Locate the cell with the specified text and output its [X, Y] center coordinate. 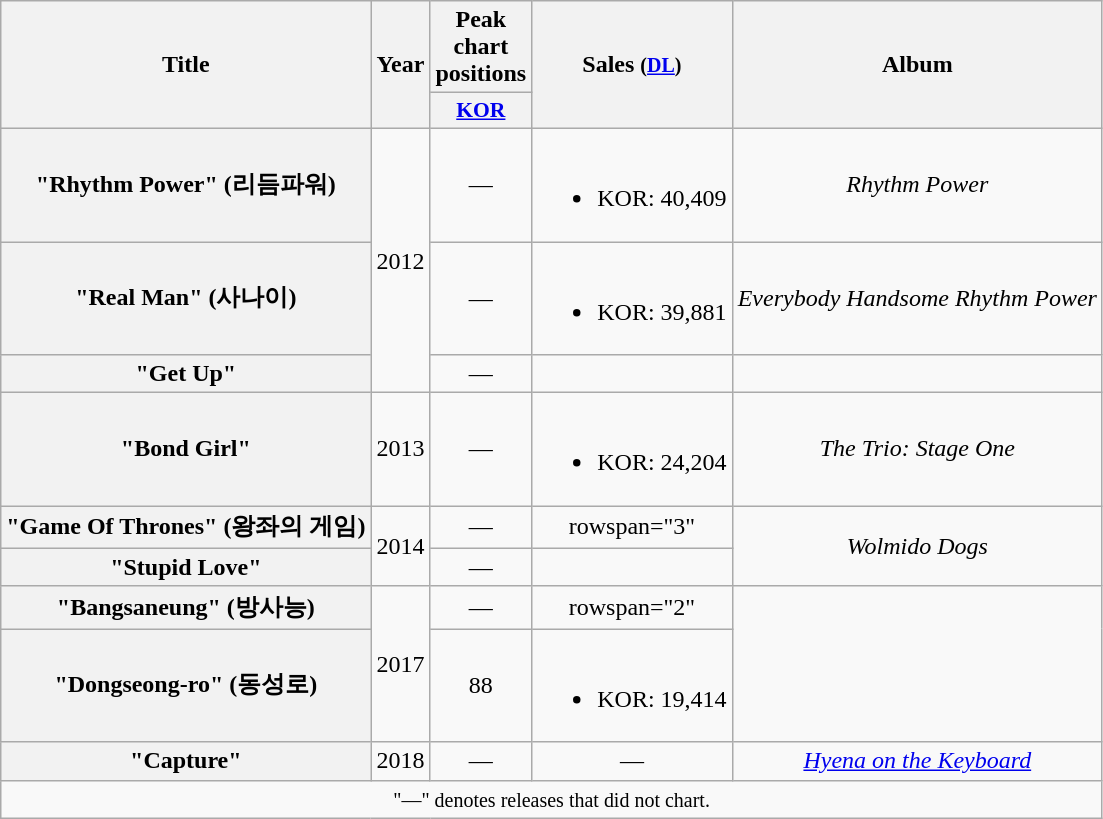
"Rhythm Power" (리듬파워) [186, 184]
KOR: 24,204 [632, 450]
Hyena on the Keyboard [917, 761]
"Get Up" [186, 374]
2013 [400, 450]
"Game Of Thrones" (왕좌의 게임) [186, 528]
"Dongseong-ro" (동성로) [186, 686]
Title [186, 65]
KOR: 40,409 [632, 184]
"Stupid Love" [186, 567]
2014 [400, 546]
Year [400, 65]
"Bangsaneung" (방사능) [186, 608]
KOR: 19,414 [632, 686]
2017 [400, 664]
Wolmido Dogs [917, 546]
rowspan="2" [632, 608]
rowspan="3" [632, 528]
2012 [400, 260]
88 [481, 686]
KOR [481, 111]
Sales (DL) [632, 65]
"—" denotes releases that did not chart. [552, 799]
KOR: 39,881 [632, 298]
"Real Man" (사나이) [186, 298]
2018 [400, 761]
Peak chart positions [481, 47]
"Capture" [186, 761]
"Bond Girl" [186, 450]
The Trio: Stage One [917, 450]
Everybody Handsome Rhythm Power [917, 298]
Rhythm Power [917, 184]
Album [917, 65]
